Determine the [x, y] coordinate at the center of the cell enclosing the given text.  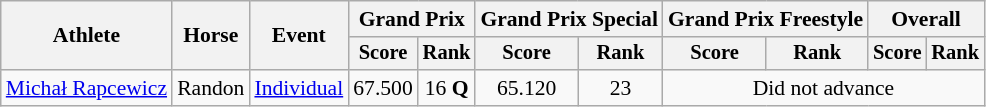
Grand Prix [412, 19]
Did not advance [824, 88]
23 [620, 88]
Michał Rapcewicz [86, 88]
Athlete [86, 36]
Grand Prix Special [569, 19]
Individual [298, 88]
Event [298, 36]
67.500 [382, 88]
65.120 [526, 88]
Overall [926, 19]
Randon [210, 88]
Horse [210, 36]
Grand Prix Freestyle [766, 19]
16 Q [447, 88]
